Output the [x, y] coordinate of the center of the cell containing the given text.  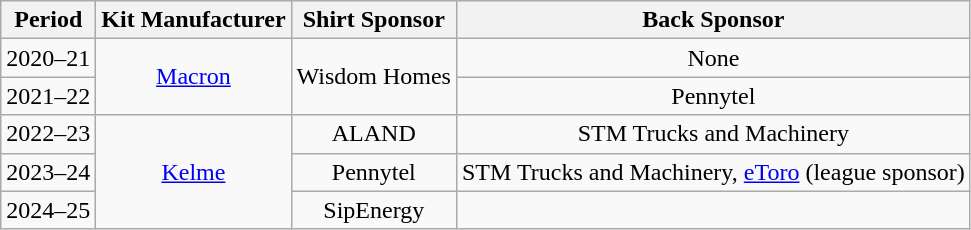
STM Trucks and Machinery, eToro (league sponsor) [713, 172]
None [713, 58]
ALAND [374, 134]
2023–24 [48, 172]
SipEnergy [374, 210]
Kelme [194, 172]
Shirt Sponsor [374, 20]
STM Trucks and Machinery [713, 134]
Period [48, 20]
Kit Manufacturer [194, 20]
2020–21 [48, 58]
Back Sponsor [713, 20]
2022–23 [48, 134]
Wisdom Homes [374, 77]
Macron [194, 77]
2021–22 [48, 96]
2024–25 [48, 210]
